Provide the (X, Y) coordinate of the cell's center where the given text is located.  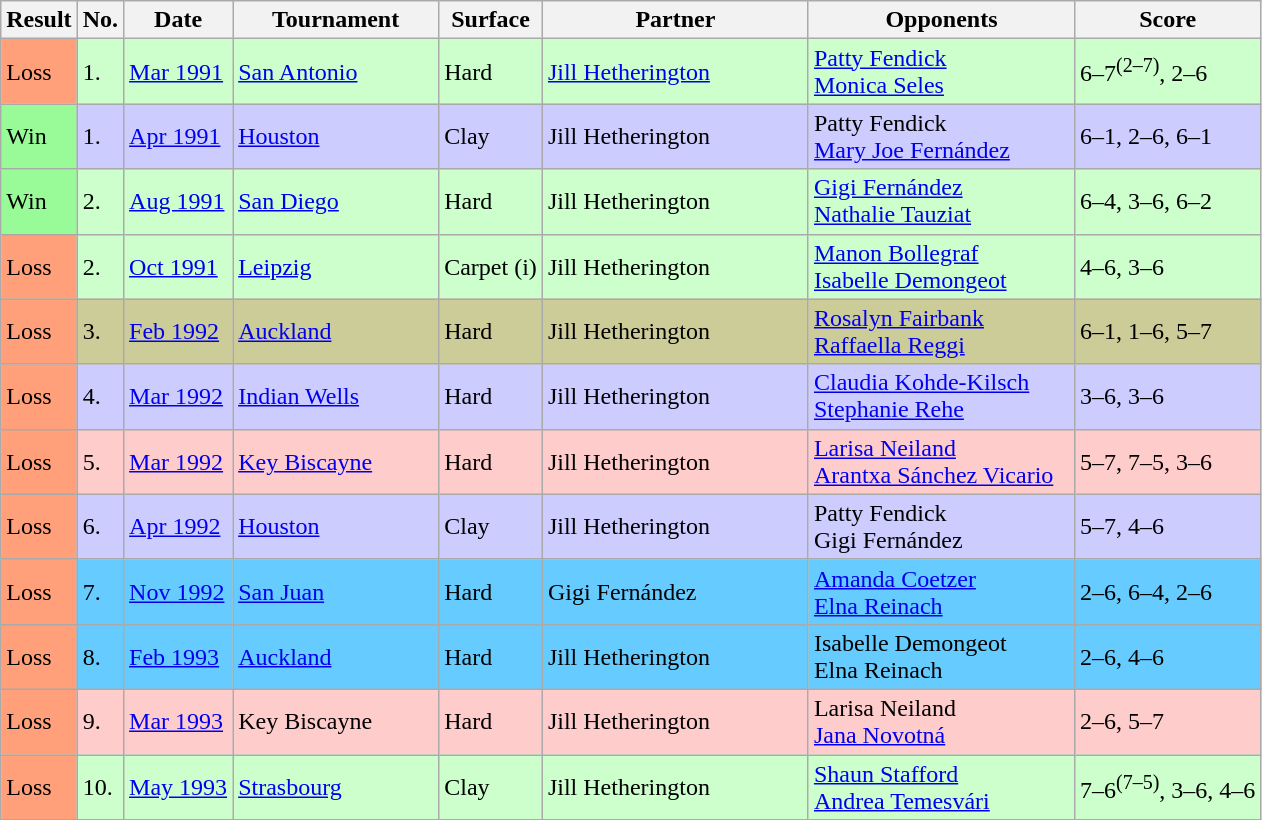
San Antonio (336, 72)
Feb 1993 (178, 656)
Mar 1993 (178, 722)
Partner (675, 20)
6–1, 1–6, 5–7 (1167, 332)
No. (100, 20)
Date (178, 20)
4. (100, 396)
May 1993 (178, 786)
7–6(7–5), 3–6, 4–6 (1167, 786)
Feb 1992 (178, 332)
10. (100, 786)
Result (39, 20)
Opponents (941, 20)
8. (100, 656)
Patty Fendick Mary Joe Fernández (941, 136)
3. (100, 332)
Leipzig (336, 266)
Oct 1991 (178, 266)
Tournament (336, 20)
Strasbourg (336, 786)
Isabelle Demongeot Elna Reinach (941, 656)
4–6, 3–6 (1167, 266)
Mar 1991 (178, 72)
9. (100, 722)
Gigi Fernández (675, 592)
Score (1167, 20)
5. (100, 462)
Larisa Neiland Arantxa Sánchez Vicario (941, 462)
6–4, 3–6, 6–2 (1167, 202)
Nov 1992 (178, 592)
2–6, 5–7 (1167, 722)
Larisa Neiland Jana Novotná (941, 722)
Aug 1991 (178, 202)
Patty Fendick Monica Seles (941, 72)
San Juan (336, 592)
7. (100, 592)
Amanda Coetzer Elna Reinach (941, 592)
6–7(2–7), 2–6 (1167, 72)
3–6, 3–6 (1167, 396)
Apr 1991 (178, 136)
Shaun Stafford Andrea Temesvári (941, 786)
2–6, 6–4, 2–6 (1167, 592)
Patty Fendick Gigi Fernández (941, 526)
6. (100, 526)
6–1, 2–6, 6–1 (1167, 136)
Gigi Fernández Nathalie Tauziat (941, 202)
2–6, 4–6 (1167, 656)
Apr 1992 (178, 526)
Claudia Kohde-Kilsch Stephanie Rehe (941, 396)
Surface (491, 20)
Indian Wells (336, 396)
San Diego (336, 202)
Rosalyn Fairbank Raffaella Reggi (941, 332)
Manon Bollegraf Isabelle Demongeot (941, 266)
Carpet (i) (491, 266)
5–7, 7–5, 3–6 (1167, 462)
5–7, 4–6 (1167, 526)
